Provide the [X, Y] coordinate of the cell's center where the given text is located.  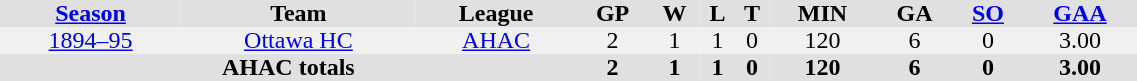
Team [298, 14]
Season [90, 14]
L [718, 14]
MIN [822, 14]
GA [915, 14]
T [752, 14]
GP [613, 14]
AHAC [496, 40]
GAA [1080, 14]
SO [988, 14]
AHAC totals [288, 68]
1894–95 [90, 40]
League [496, 14]
W [675, 14]
Ottawa HC [298, 40]
